Return [x, y] of the center of cell containing provided text 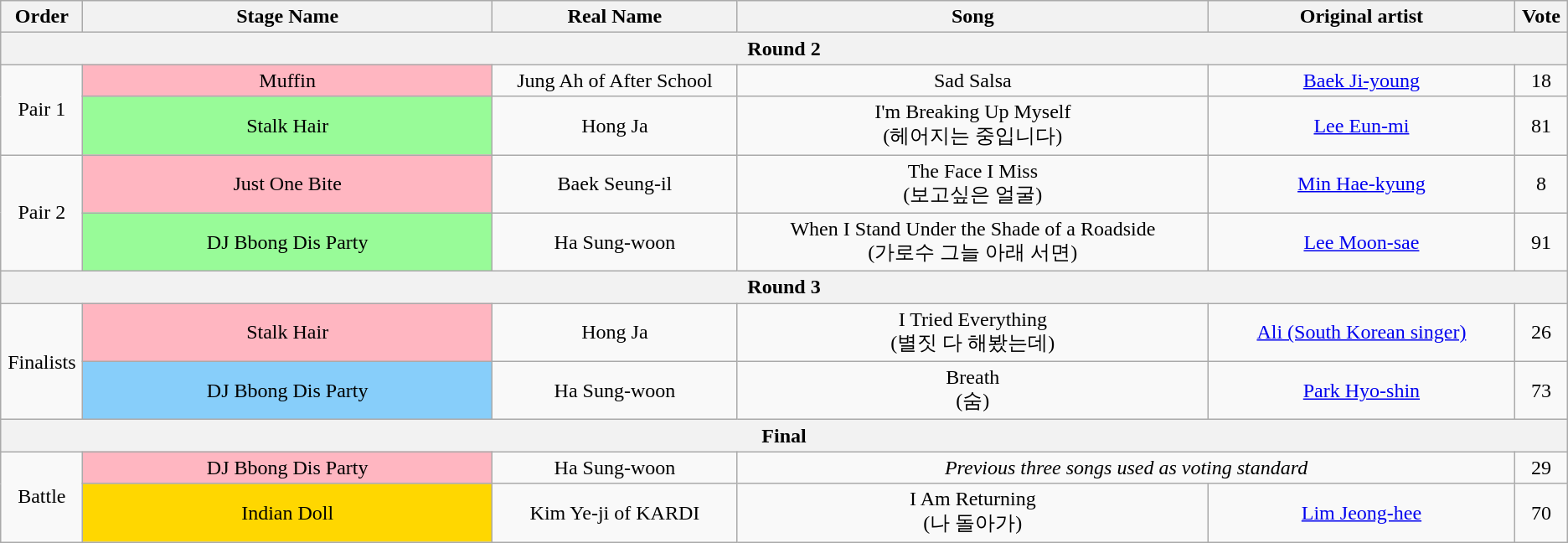
Baek Ji-young [1361, 80]
Stage Name [288, 17]
Finalists [42, 362]
81 [1541, 126]
91 [1541, 242]
Previous three songs used as voting standard [1126, 468]
Order [42, 17]
Pair 1 [42, 110]
Battle [42, 497]
Muffin [288, 80]
70 [1541, 513]
When I Stand Under the Shade of a Roadside(가로수 그늘 아래 서면) [972, 242]
Lim Jeong-hee [1361, 513]
Vote [1541, 17]
Kim Ye-ji of KARDI [615, 513]
I'm Breaking Up Myself(헤어지는 중입니다) [972, 126]
Breath(숨) [972, 390]
Original artist [1361, 17]
Lee Moon-sae [1361, 242]
Real Name [615, 17]
Min Hae-kyung [1361, 184]
I Am Returning(나 돌아가) [972, 513]
I Tried Everything(별짓 다 해봤는데) [972, 333]
Lee Eun-mi [1361, 126]
Pair 2 [42, 213]
Ali (South Korean singer) [1361, 333]
29 [1541, 468]
Song [972, 17]
18 [1541, 80]
73 [1541, 390]
26 [1541, 333]
Round 2 [784, 49]
Baek Seung-il [615, 184]
The Face I Miss(보고싶은 얼굴) [972, 184]
Park Hyo-shin [1361, 390]
Indian Doll [288, 513]
Final [784, 436]
Jung Ah of After School [615, 80]
Sad Salsa [972, 80]
Round 3 [784, 287]
8 [1541, 184]
Just One Bite [288, 184]
